For the text-containing cell, return its midpoint in (x, y) coordinate format. 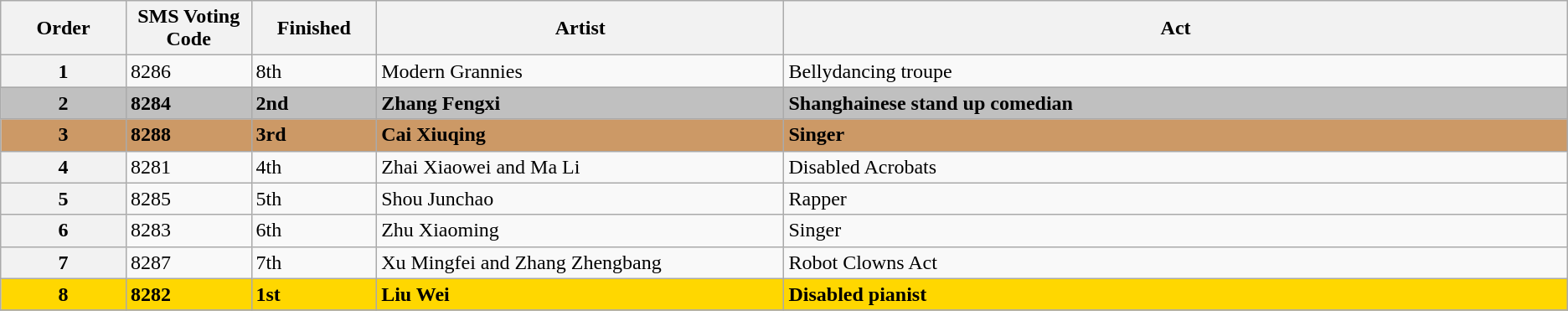
8 (64, 294)
1 (64, 71)
3rd (314, 135)
8286 (188, 71)
Order (64, 29)
Zhu Xiaoming (580, 231)
Modern Grannies (580, 71)
Bellydancing troupe (1176, 71)
Zhang Fengxi (580, 103)
6 (64, 231)
Robot Clowns Act (1176, 262)
8285 (188, 199)
SMS Voting Code (188, 29)
Rapper (1176, 199)
3 (64, 135)
7th (314, 262)
4th (314, 167)
Shanghainese stand up comedian (1176, 103)
8284 (188, 103)
8th (314, 71)
Liu Wei (580, 294)
8282 (188, 294)
2nd (314, 103)
Act (1176, 29)
8281 (188, 167)
2 (64, 103)
Disabled Acrobats (1176, 167)
Artist (580, 29)
4 (64, 167)
Zhai Xiaowei and Ma Li (580, 167)
5th (314, 199)
7 (64, 262)
8283 (188, 231)
Disabled pianist (1176, 294)
Cai Xiuqing (580, 135)
Finished (314, 29)
Shou Junchao (580, 199)
1st (314, 294)
5 (64, 199)
8288 (188, 135)
Xu Mingfei and Zhang Zhengbang (580, 262)
8287 (188, 262)
6th (314, 231)
